Provide the (x, y) coordinate of the cell's center where the given text is located.  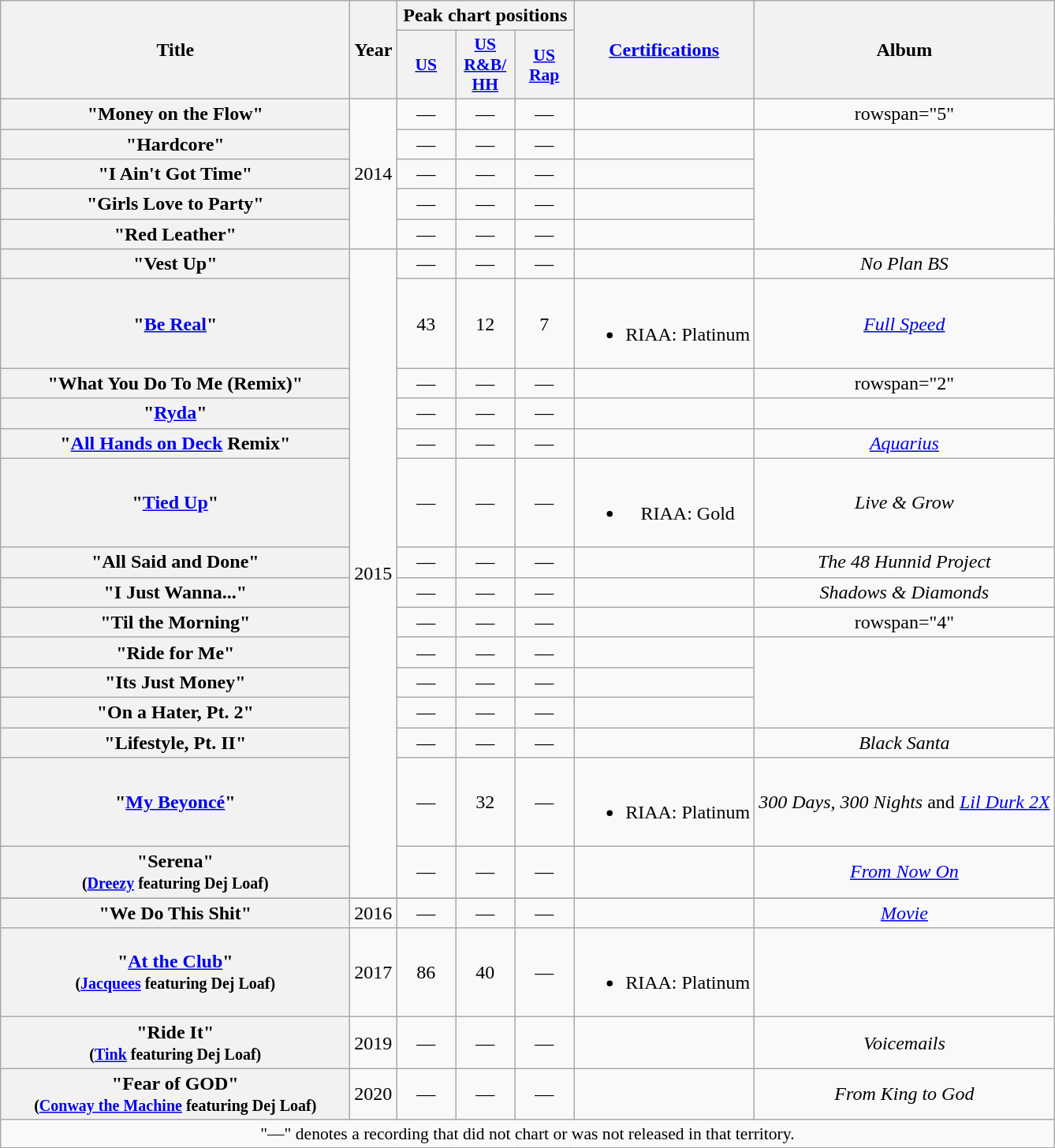
"—" denotes a recording that did not chart or was not released in that territory. (527, 1134)
"Money on the Flow" (175, 114)
2017 (374, 973)
From Now On (904, 872)
Shadows & Diamonds (904, 592)
Black Santa (904, 742)
Year (374, 50)
"Serena"(Dreezy featuring Dej Loaf) (175, 872)
43 (426, 323)
"Hardcore" (175, 144)
2020 (374, 1094)
Movie (904, 913)
From King to God (904, 1094)
"Tied Up" (175, 503)
7 (544, 323)
rowspan="2" (904, 383)
12 (486, 323)
"We Do This Shit" (175, 913)
Voicemails (904, 1042)
"Vest Up" (175, 264)
"Til the Morning" (175, 622)
Album (904, 50)
"On a Hater, Pt. 2" (175, 712)
"At the Club"(Jacquees featuring Dej Loaf) (175, 973)
86 (426, 973)
"Lifestyle, Pt. II" (175, 742)
No Plan BS (904, 264)
"What You Do To Me (Remix)" (175, 383)
Aquarius (904, 443)
USRap (544, 65)
The 48 Hunnid Project (904, 562)
300 Days, 300 Nights and Lil Durk 2X (904, 803)
"I Ain't Got Time" (175, 174)
"My Beyoncé" (175, 803)
"I Just Wanna..." (175, 592)
US R&B/HH (486, 65)
"Girls Love to Party" (175, 204)
"All Hands on Deck Remix" (175, 443)
Live & Grow (904, 503)
"Be Real" (175, 323)
"Ride It"(Tink featuring Dej Loaf) (175, 1042)
"Fear of GOD"(Conway the Machine featuring Dej Loaf) (175, 1094)
"All Said and Done" (175, 562)
40 (486, 973)
2016 (374, 913)
rowspan="5" (904, 114)
"Red Leather" (175, 234)
2015 (374, 574)
rowspan="4" (904, 622)
"Ride for Me" (175, 652)
RIAA: Gold (664, 503)
2014 (374, 173)
"Ryda" (175, 413)
Certifications (664, 50)
US (426, 65)
Full Speed (904, 323)
2019 (374, 1042)
Title (175, 50)
"Its Just Money" (175, 682)
32 (486, 803)
Peak chart positions (486, 16)
